Locate the cell with the specified text and output its [x, y] center coordinate. 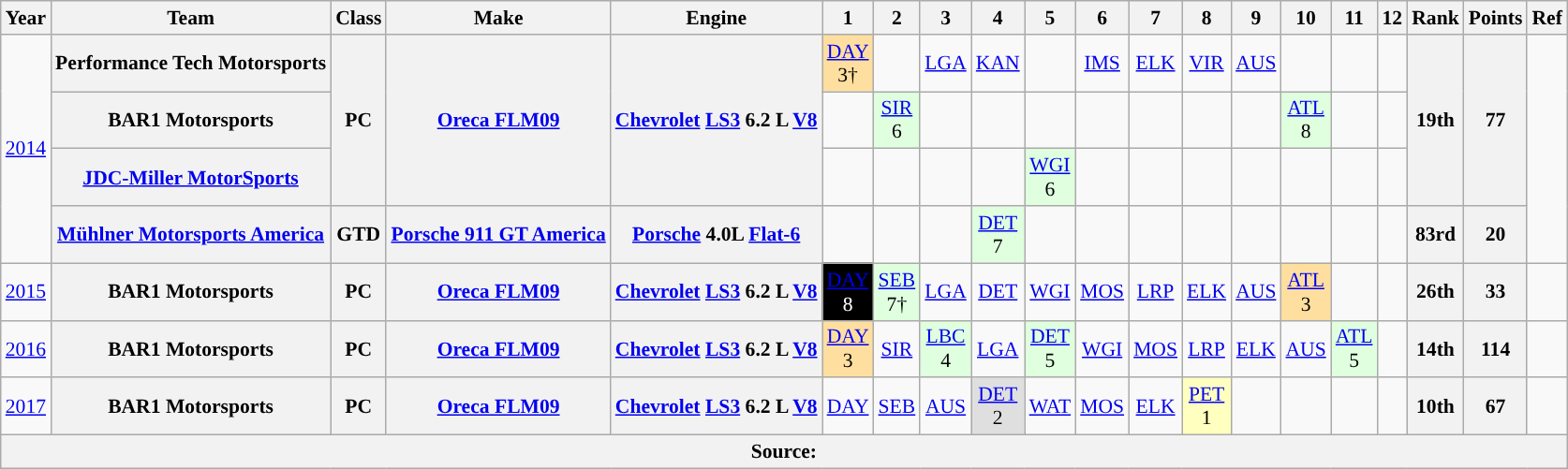
SEB [897, 406]
Points [1496, 18]
2017 [26, 406]
Performance Tech Motorsports [191, 64]
2015 [26, 292]
4 [998, 18]
DET2 [998, 406]
VIR [1206, 64]
SIR [897, 348]
33 [1496, 292]
114 [1496, 348]
19th [1435, 120]
83rd [1435, 234]
Team [191, 18]
Ref [1546, 18]
10 [1306, 18]
SEB7† [897, 292]
Porsche 911 GT America [498, 234]
Engine [717, 18]
6 [1102, 18]
Year [26, 18]
DET5 [1050, 348]
3 [945, 18]
Class [358, 18]
DAY3† [849, 64]
DET [998, 292]
2016 [26, 348]
12 [1392, 18]
2014 [26, 149]
9 [1255, 18]
5 [1050, 18]
WAT [1050, 406]
DAY3 [849, 348]
LBC4 [945, 348]
DAY8 [849, 292]
Make [498, 18]
WGI6 [1050, 178]
10th [1435, 406]
77 [1496, 120]
26th [1435, 292]
7 [1156, 18]
ATL3 [1306, 292]
2 [897, 18]
11 [1354, 18]
KAN [998, 64]
20 [1496, 234]
PET1 [1206, 406]
DET7 [998, 234]
DAY [849, 406]
14th [1435, 348]
Mühlner Motorsports America [191, 234]
Porsche 4.0L Flat-6 [717, 234]
SIR6 [897, 120]
Rank [1435, 18]
8 [1206, 18]
JDC-Miller MotorSports [191, 178]
67 [1496, 406]
Source: [784, 452]
ATL5 [1354, 348]
1 [849, 18]
GTD [358, 234]
ATL8 [1306, 120]
IMS [1102, 64]
